Extract the (X, Y) coordinate from the center of the cell holding the provided text.  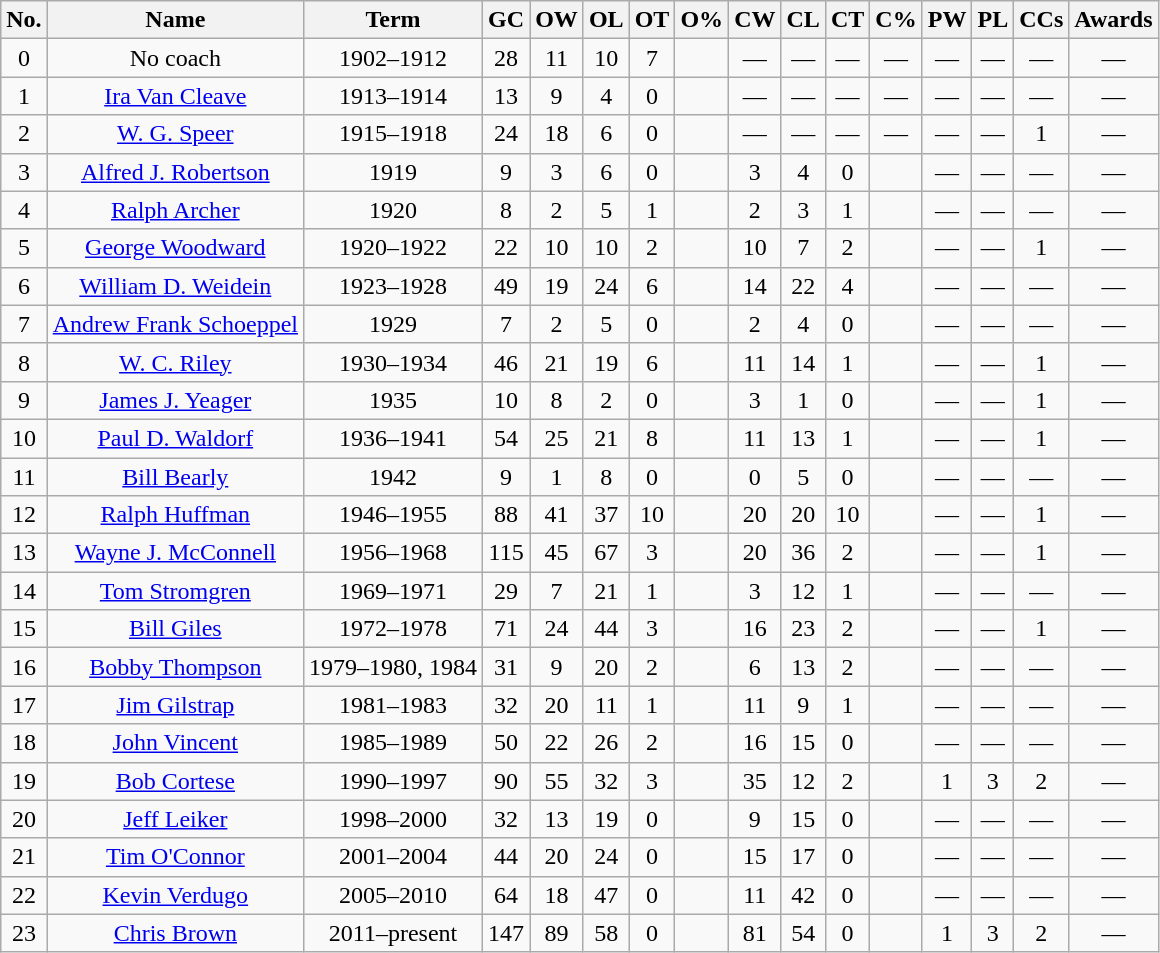
1942 (392, 477)
47 (606, 895)
31 (506, 667)
W. G. Speer (175, 134)
115 (506, 553)
37 (606, 515)
2011–present (392, 933)
CCs (1042, 20)
2001–2004 (392, 857)
29 (506, 591)
Tim O'Connor (175, 857)
1913–1914 (392, 96)
26 (606, 743)
CL (803, 20)
Paul D. Waldorf (175, 438)
Ira Van Cleave (175, 96)
CT (847, 20)
OT (652, 20)
Tom Stromgren (175, 591)
1915–1918 (392, 134)
Alfred J. Robertson (175, 172)
46 (506, 362)
1946–1955 (392, 515)
42 (803, 895)
OL (606, 20)
Ralph Archer (175, 210)
1990–1997 (392, 781)
64 (506, 895)
45 (557, 553)
28 (506, 58)
58 (606, 933)
41 (557, 515)
1956–1968 (392, 553)
Kevin Verdugo (175, 895)
81 (755, 933)
1972–1978 (392, 629)
Name (175, 20)
2005–2010 (392, 895)
Bill Giles (175, 629)
35 (755, 781)
1935 (392, 400)
147 (506, 933)
Andrew Frank Schoeppel (175, 324)
Jim Gilstrap (175, 705)
88 (506, 515)
Chris Brown (175, 933)
GC (506, 20)
1936–1941 (392, 438)
71 (506, 629)
Ralph Huffman (175, 515)
PW (947, 20)
Jeff Leiker (175, 819)
1998–2000 (392, 819)
No. (24, 20)
55 (557, 781)
25 (557, 438)
1920 (392, 210)
PL (993, 20)
89 (557, 933)
George Woodward (175, 248)
50 (506, 743)
Term (392, 20)
1969–1971 (392, 591)
John Vincent (175, 743)
C% (896, 20)
1979–1980, 1984 (392, 667)
1929 (392, 324)
1985–1989 (392, 743)
1930–1934 (392, 362)
1902–1912 (392, 58)
67 (606, 553)
O% (702, 20)
90 (506, 781)
36 (803, 553)
1920–1922 (392, 248)
Bobby Thompson (175, 667)
1981–1983 (392, 705)
49 (506, 286)
CW (755, 20)
Bob Cortese (175, 781)
W. C. Riley (175, 362)
No coach (175, 58)
Wayne J. McConnell (175, 553)
William D. Weidein (175, 286)
1923–1928 (392, 286)
James J. Yeager (175, 400)
OW (557, 20)
1919 (392, 172)
Bill Bearly (175, 477)
Awards (1114, 20)
